Capture the cell that displays the provided text and extract its [x, y] central coordinate. 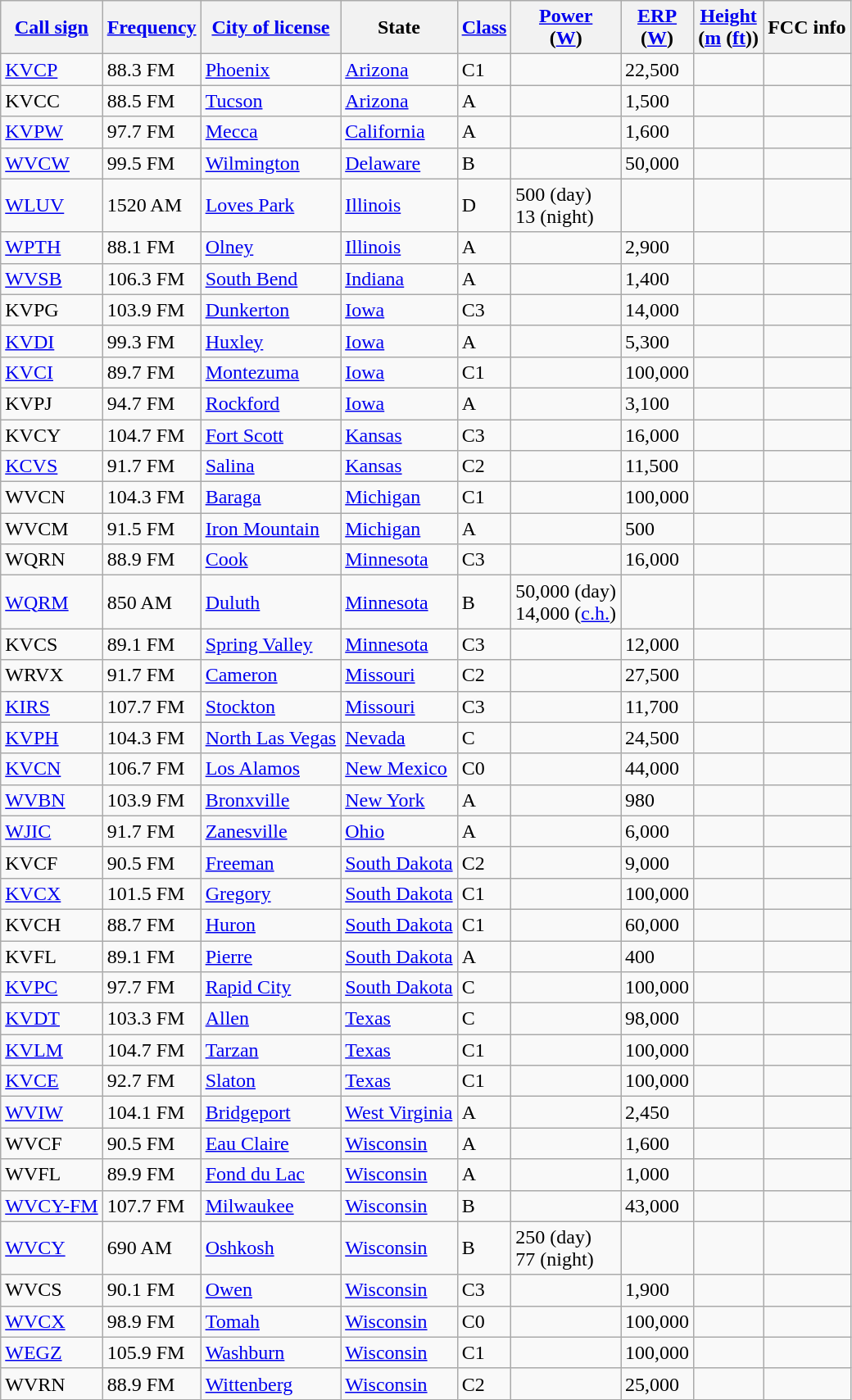
Rockford [270, 403]
24,500 [657, 738]
Oshkosh [270, 1248]
50,000 (day)14,000 (c.h.) [566, 602]
WVRN [52, 1384]
WVCW [52, 163]
KVCS [52, 644]
WPTH [52, 248]
27,500 [657, 675]
KIRS [52, 707]
2,450 [657, 1112]
KVCH [52, 925]
Zanesville [270, 831]
1,000 [657, 1175]
Pierre [270, 957]
WRVX [52, 675]
250 (day)77 (night) [566, 1248]
WVCF [52, 1143]
90.1 FM [152, 1290]
KVPJ [52, 403]
WVCM [52, 529]
Class [484, 28]
New Mexico [399, 769]
22,500 [657, 70]
25,000 [657, 1384]
Slaton [270, 1081]
Call sign [52, 28]
Duluth [270, 602]
12,000 [657, 644]
WVIW [52, 1112]
400 [657, 957]
California [399, 132]
690 AM [152, 1248]
89.9 FM [152, 1175]
KVCC [52, 101]
98.9 FM [152, 1321]
New York [399, 800]
Dunkerton [270, 310]
Mecca [270, 132]
KVPH [52, 738]
Loves Park [270, 205]
Tucson [270, 101]
Milwaukee [270, 1206]
99.5 FM [152, 163]
5,300 [657, 341]
ERP(W) [657, 28]
Bridgeport [270, 1112]
WEGZ [52, 1352]
Fort Scott [270, 435]
WLUV [52, 205]
60,000 [657, 925]
Fond du Lac [270, 1175]
Montezuma [270, 372]
98,000 [657, 1019]
WQRN [52, 560]
43,000 [657, 1206]
104.1 FM [152, 1112]
11,700 [657, 707]
KVPW [52, 132]
Owen [270, 1290]
Washburn [270, 1352]
State [399, 28]
500 [657, 529]
1,400 [657, 279]
Phoenix [270, 70]
1,900 [657, 1290]
Nevada [399, 738]
Tomah [270, 1321]
City of license [270, 28]
88.7 FM [152, 925]
1,500 [657, 101]
West Virginia [399, 1112]
3,100 [657, 403]
D [484, 205]
92.7 FM [152, 1081]
Wittenberg [270, 1384]
94.7 FM [152, 403]
KVPG [52, 310]
WQRM [52, 602]
KVFL [52, 957]
Cook [270, 560]
103.3 FM [152, 1019]
FCC info [807, 28]
50,000 [657, 163]
500 (day)13 (night) [566, 205]
KVDI [52, 341]
Cameron [270, 675]
WVFL [52, 1175]
WVCY-FM [52, 1206]
88.1 FM [152, 248]
9,000 [657, 862]
KVCN [52, 769]
South Bend [270, 279]
91.5 FM [152, 529]
KVCI [52, 372]
KVCY [52, 435]
Freeman [270, 862]
KVLM [52, 1050]
WVCY [52, 1248]
WVCS [52, 1290]
6,000 [657, 831]
980 [657, 800]
Spring Valley [270, 644]
Salina [270, 466]
KCVS [52, 466]
Delaware [399, 163]
11,500 [657, 466]
89.7 FM [152, 372]
Eau Claire [270, 1143]
106.7 FM [152, 769]
Los Alamos [270, 769]
Allen [270, 1019]
Olney [270, 248]
KVCP [52, 70]
Ohio [399, 831]
WVCN [52, 498]
Height(m (ft)) [729, 28]
North Las Vegas [270, 738]
99.3 FM [152, 341]
Stockton [270, 707]
850 AM [152, 602]
Wilmington [270, 163]
KVCX [52, 893]
Gregory [270, 893]
Rapid City [270, 988]
KVPC [52, 988]
88.3 FM [152, 70]
WJIC [52, 831]
KVCF [52, 862]
14,000 [657, 310]
WVSB [52, 279]
KVDT [52, 1019]
Baraga [270, 498]
Bronxville [270, 800]
Huxley [270, 341]
44,000 [657, 769]
Huron [270, 925]
2,900 [657, 248]
Iron Mountain [270, 529]
88.5 FM [152, 101]
106.3 FM [152, 279]
1520 AM [152, 205]
Tarzan [270, 1050]
WVBN [52, 800]
Frequency [152, 28]
105.9 FM [152, 1352]
WVCX [52, 1321]
101.5 FM [152, 893]
Indiana [399, 279]
Power(W) [566, 28]
KVCE [52, 1081]
